Return the (x, y) coordinate for the center point of the cell that contains the specified text.  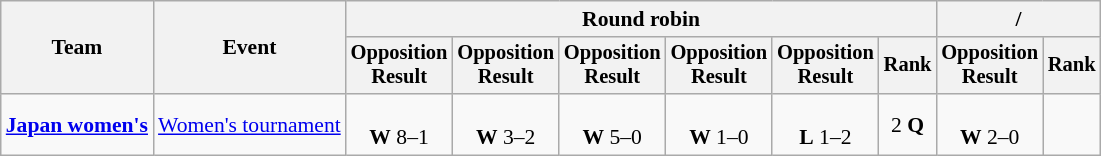
Event (250, 48)
Women's tournament (250, 124)
Japan women's (77, 124)
2 Q (908, 124)
W 8–1 (400, 124)
W 5–0 (612, 124)
W 3–2 (506, 124)
L 1–2 (826, 124)
W 2–0 (990, 124)
Round robin (642, 19)
/ (1018, 19)
W 1–0 (720, 124)
Team (77, 48)
